Scan for the cell matching the given text and deliver its [X, Y] coordinate at center. 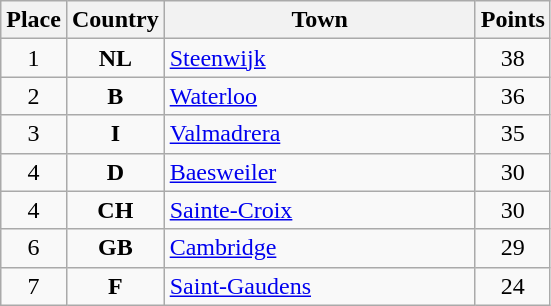
Points [512, 20]
36 [512, 96]
I [115, 134]
38 [512, 58]
29 [512, 248]
Baesweiler [320, 172]
F [115, 286]
Steenwijk [320, 58]
GB [115, 248]
Waterloo [320, 96]
CH [115, 210]
Place [34, 20]
2 [34, 96]
B [115, 96]
35 [512, 134]
24 [512, 286]
7 [34, 286]
Valmadrera [320, 134]
Sainte-Croix [320, 210]
1 [34, 58]
NL [115, 58]
Town [320, 20]
3 [34, 134]
Cambridge [320, 248]
Saint-Gaudens [320, 286]
D [115, 172]
Country [115, 20]
6 [34, 248]
